Provide the [X, Y] coordinate of the cell's center where the given text is located.  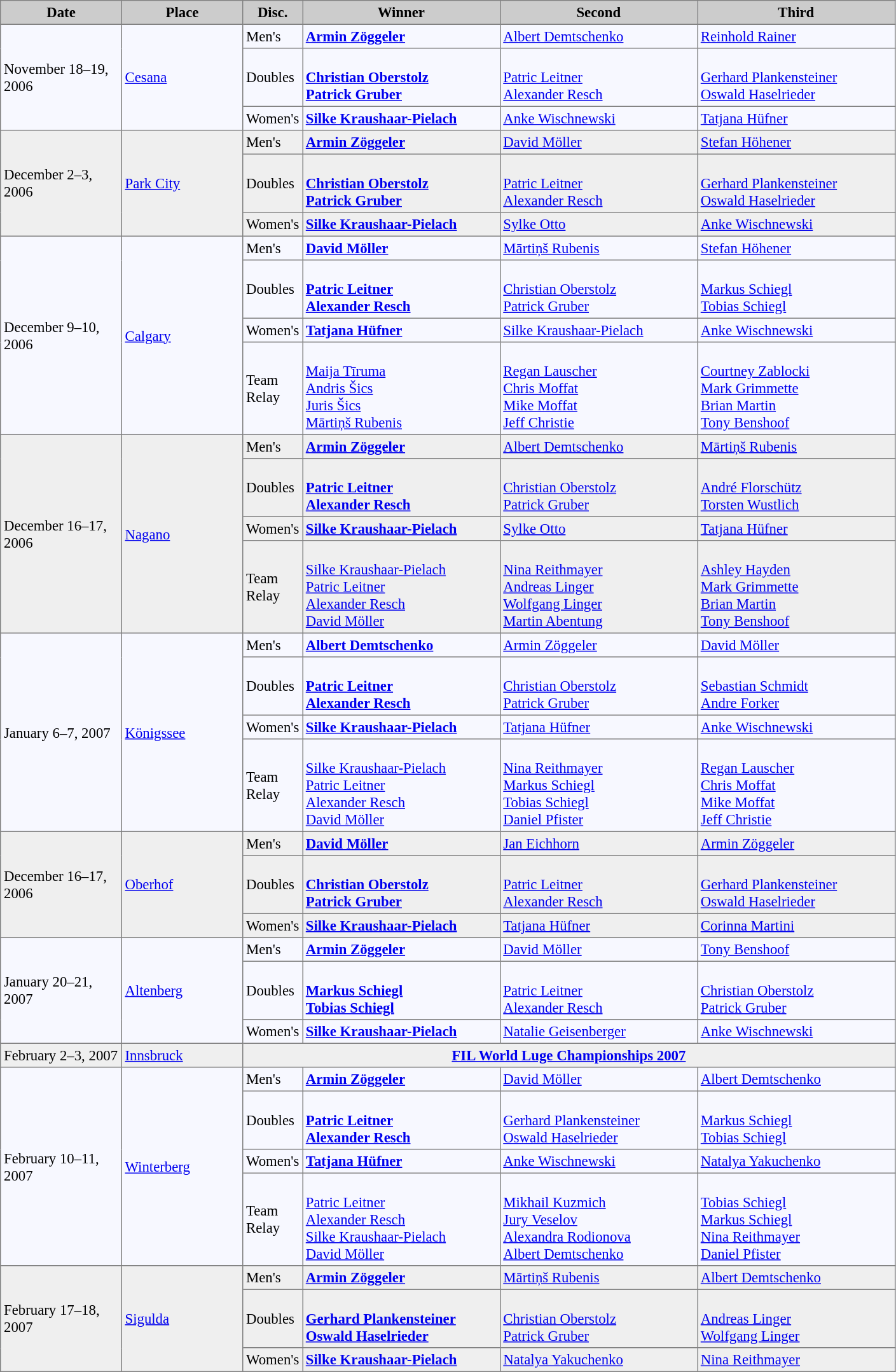
Patric LeitnerAlexander ReschSilke Kraushaar-Pielach David Möller [401, 1219]
Sigulda [182, 1319]
Natalie Geisenberger [598, 1032]
Nagano [182, 534]
Regan LauscherChris MoffatMike Moffat Jeff Christie [796, 786]
Königssee [182, 732]
Andreas Linger Wolfgang Linger [796, 1319]
Disc. [273, 13]
Cesana [182, 77]
Courtney Zablocki Mark GrimmetteBrian Martin Tony Benshoof [796, 389]
FIL World Luge Championships 2007 [569, 1055]
Calgary [182, 335]
Second [598, 13]
Sebastian Schmidt Andre Forker [796, 686]
Innsbruck [182, 1055]
January 20–21, 2007 [61, 990]
December 2–3, 2006 [61, 183]
January 6–7, 2007 [61, 732]
Mikhail Kuzmich Jury Veselov Alexandra Rodionova Albert Demtschenko [598, 1219]
November 18–19, 2006 [61, 77]
Jan Eichhorn [598, 843]
Date [61, 13]
Nina Reithmayer [796, 1360]
Silke Kraushaar-Pielach Patric Leitner Alexander Resch David Möller [401, 587]
February 2–3, 2007 [61, 1055]
Reinhold Rainer [796, 36]
Oberhof [182, 884]
Third [796, 13]
Tobias Schiegl Markus SchieglNina Reithmayer Daniel Pfister [796, 1219]
Nina Reithmayer Andreas LingerWolfgang Linger Martin Abentung [598, 587]
Maija Tīruma Andris Šics Juris Šics Mārtiņš Rubenis [401, 389]
Park City [182, 183]
February 17–18, 2007 [61, 1319]
Winterberg [182, 1167]
Silke Kraushaar-PielachPatric LeitnerAlexander Resch David Möller [401, 786]
Corinna Martini [796, 925]
February 10–11, 2007 [61, 1167]
Winner [401, 13]
December 9–10, 2006 [61, 335]
Nina ReithmayerMarkus SchieglTobias SchieglDaniel Pfister [598, 786]
Ashley Hayden Mark GrimmetteBrian Martin Tony Benshoof [796, 587]
André Florschütz Torsten Wustlich [796, 488]
Tony Benshoof [796, 950]
Place [182, 13]
Regan Lauscher Chris MoffatMike Moffat Jeff Christie [598, 389]
Altenberg [182, 990]
